Find where the given text appears and provide that cell's center as [x, y] coordinate. 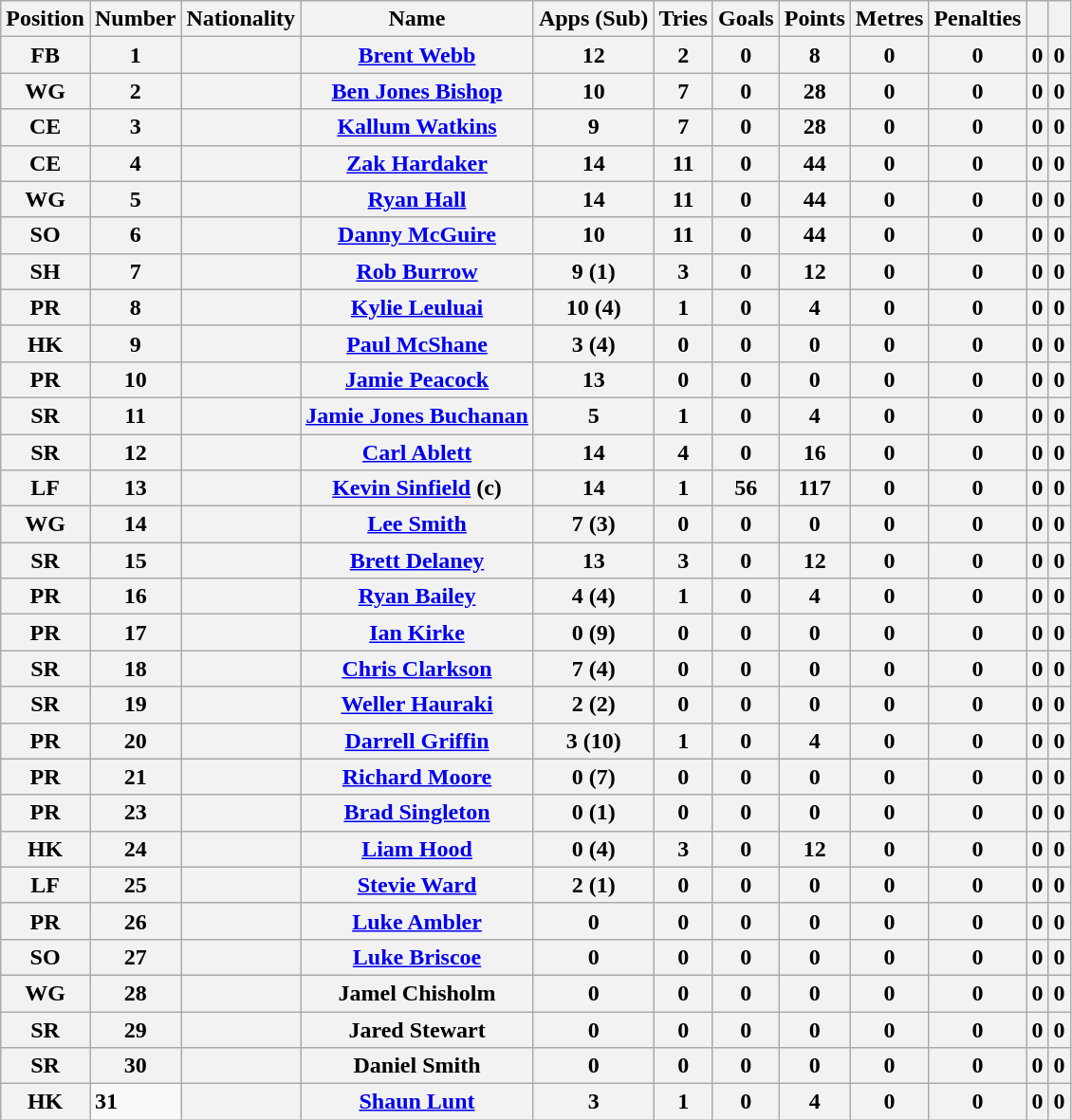
56 [746, 488]
Rob Burrow [417, 271]
Number [135, 19]
4 (4) [593, 597]
Paul McShane [417, 343]
Luke Ambler [417, 921]
Stevie Ward [417, 885]
FB [46, 55]
10 (4) [593, 307]
23 [135, 813]
Liam Hood [417, 849]
3 (4) [593, 343]
Penalties [977, 19]
6 [135, 235]
0 (9) [593, 633]
0 (4) [593, 849]
Kallum Watkins [417, 127]
Carl Ablett [417, 452]
0 (7) [593, 777]
7 (4) [593, 669]
Tries [683, 19]
Ben Jones Bishop [417, 91]
Position [46, 19]
Brent Webb [417, 55]
2 (1) [593, 885]
Metres [890, 19]
7 (3) [593, 524]
117 [814, 488]
Ryan Bailey [417, 597]
Danny McGuire [417, 235]
Jamie Peacock [417, 379]
Ryan Hall [417, 199]
Name [417, 19]
21 [135, 777]
Kylie Leuluai [417, 307]
9 (1) [593, 271]
Points [814, 19]
Apps (Sub) [593, 19]
0 (1) [593, 813]
Zak Hardaker [417, 163]
Luke Briscoe [417, 957]
Brett Delaney [417, 560]
17 [135, 633]
Nationality [241, 19]
Kevin Sinfield (c) [417, 488]
Lee Smith [417, 524]
Richard Moore [417, 777]
19 [135, 705]
Ian Kirke [417, 633]
30 [135, 1066]
Chris Clarkson [417, 669]
25 [135, 885]
26 [135, 921]
Weller Hauraki [417, 705]
SH [46, 271]
Brad Singleton [417, 813]
Jared Stewart [417, 1029]
3 (10) [593, 741]
Jamie Jones Buchanan [417, 415]
31 [135, 1102]
18 [135, 669]
29 [135, 1029]
Darrell Griffin [417, 741]
24 [135, 849]
20 [135, 741]
Daniel Smith [417, 1066]
2 (2) [593, 705]
15 [135, 560]
Shaun Lunt [417, 1102]
Goals [746, 19]
Jamel Chisholm [417, 993]
27 [135, 957]
